Scan for the cell matching the given text and deliver its [x, y] coordinate at center. 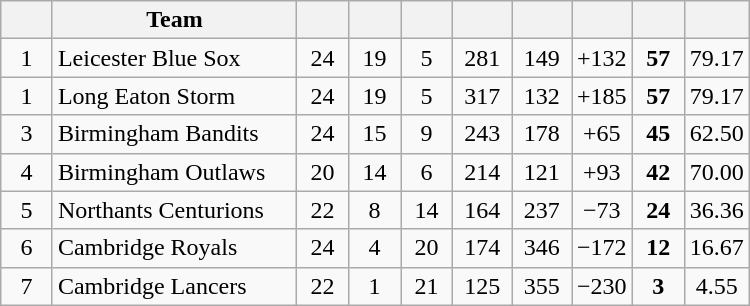
+65 [602, 134]
4.55 [716, 286]
+93 [602, 172]
178 [542, 134]
21 [427, 286]
−172 [602, 248]
Team [174, 20]
−230 [602, 286]
Long Eaton Storm [174, 96]
+132 [602, 58]
Leicester Blue Sox [174, 58]
+185 [602, 96]
Cambridge Royals [174, 248]
42 [658, 172]
214 [482, 172]
174 [482, 248]
355 [542, 286]
16.67 [716, 248]
62.50 [716, 134]
15 [375, 134]
149 [542, 58]
45 [658, 134]
12 [658, 248]
Cambridge Lancers [174, 286]
317 [482, 96]
237 [542, 210]
9 [427, 134]
Northants Centurions [174, 210]
132 [542, 96]
−73 [602, 210]
Birmingham Outlaws [174, 172]
281 [482, 58]
36.36 [716, 210]
346 [542, 248]
70.00 [716, 172]
8 [375, 210]
243 [482, 134]
164 [482, 210]
7 [27, 286]
125 [482, 286]
121 [542, 172]
Birmingham Bandits [174, 134]
